Determine the [x, y] coordinate at the center of the cell enclosing the given text.  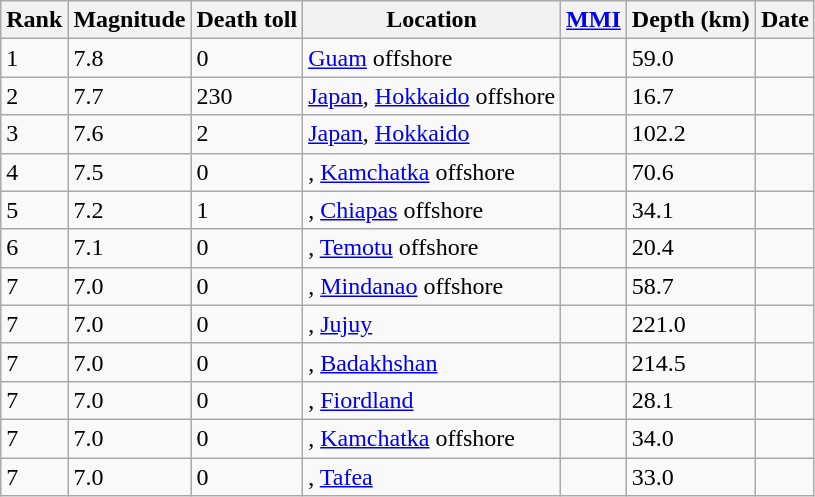
34.0 [690, 438]
3 [34, 134]
214.5 [690, 362]
Rank [34, 20]
Death toll [247, 20]
7.8 [130, 58]
7.1 [130, 248]
, Mindanao offshore [432, 286]
20.4 [690, 248]
, Badakhshan [432, 362]
Magnitude [130, 20]
, Temotu offshore [432, 248]
Location [432, 20]
7.2 [130, 210]
6 [34, 248]
Japan, Hokkaido [432, 134]
59.0 [690, 58]
7.5 [130, 172]
221.0 [690, 324]
58.7 [690, 286]
4 [34, 172]
5 [34, 210]
7.6 [130, 134]
, Jujuy [432, 324]
16.7 [690, 96]
, Chiapas offshore [432, 210]
102.2 [690, 134]
230 [247, 96]
, Fiordland [432, 400]
, Tafea [432, 477]
33.0 [690, 477]
MMI [594, 20]
28.1 [690, 400]
Depth (km) [690, 20]
34.1 [690, 210]
70.6 [690, 172]
Guam offshore [432, 58]
Date [784, 20]
Japan, Hokkaido offshore [432, 96]
7.7 [130, 96]
